Return the (X, Y) coordinate for the center point of the cell that contains the specified text.  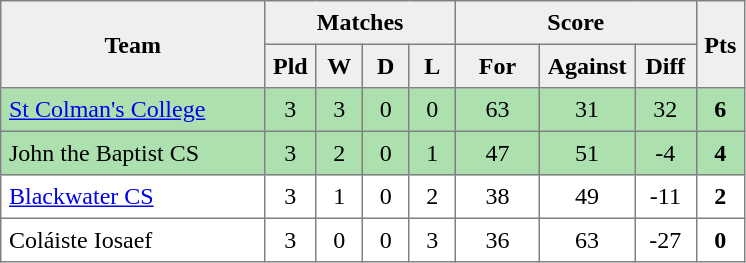
Team (133, 44)
6 (720, 110)
4 (720, 153)
W (339, 66)
51 (586, 153)
Score (576, 23)
Matches (360, 23)
Pts (720, 44)
31 (586, 110)
L (432, 66)
For (497, 66)
49 (586, 197)
-11 (666, 197)
Against (586, 66)
32 (666, 110)
Diff (666, 66)
-4 (666, 153)
Blackwater CS (133, 197)
D (385, 66)
John the Baptist CS (133, 153)
47 (497, 153)
38 (497, 197)
St Colman's College (133, 110)
Coláiste Iosaef (133, 240)
-27 (666, 240)
36 (497, 240)
Pld (290, 66)
